Extract the [X, Y] coordinate from the center of the cell holding the provided text.  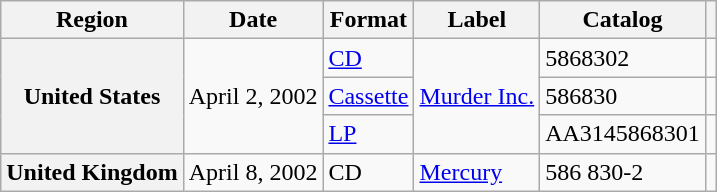
5868302 [623, 58]
Cassette [368, 96]
586830 [623, 96]
Mercury [477, 172]
April 8, 2002 [253, 172]
Format [368, 20]
April 2, 2002 [253, 96]
United Kingdom [92, 172]
Label [477, 20]
LP [368, 134]
United States [92, 96]
Region [92, 20]
586 830-2 [623, 172]
Catalog [623, 20]
AA3145868301 [623, 134]
Murder Inc. [477, 96]
Date [253, 20]
